For the text-containing cell, return its midpoint in (x, y) coordinate format. 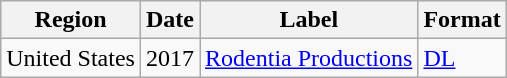
Region (71, 20)
Date (170, 20)
DL (462, 58)
Format (462, 20)
2017 (170, 58)
Label (309, 20)
Rodentia Productions (309, 58)
United States (71, 58)
